Capture the cell that displays the provided text and extract its [X, Y] central coordinate. 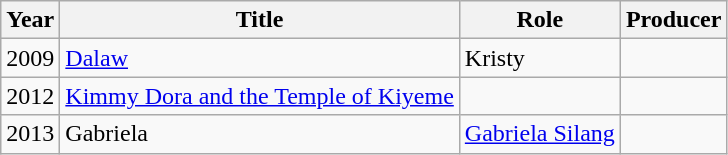
2009 [30, 58]
Kristy [540, 58]
Role [540, 20]
2013 [30, 134]
Kimmy Dora and the Temple of Kiyeme [260, 96]
2012 [30, 96]
Title [260, 20]
Producer [674, 20]
Gabriela Silang [540, 134]
Year [30, 20]
Gabriela [260, 134]
Dalaw [260, 58]
